Determine the (x, y) coordinate at the center of the cell enclosing the given text.  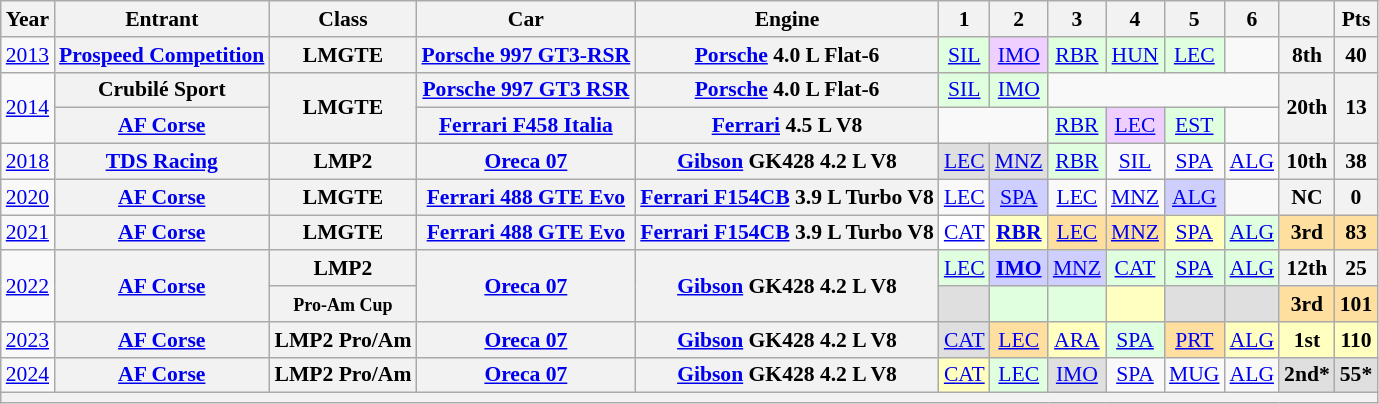
Year (28, 19)
Ferrari 4.5 L V8 (787, 126)
MUG (1194, 375)
Porsche 997 GT3-RSR (526, 55)
NC (1307, 197)
6 (1252, 19)
EST (1194, 126)
25 (1356, 269)
38 (1356, 162)
101 (1356, 304)
55* (1356, 375)
2nd* (1307, 375)
2013 (28, 55)
PRT (1194, 340)
2023 (28, 340)
3 (1077, 19)
1st (1307, 340)
ARA (1077, 340)
Engine (787, 19)
Prospeed Competition (162, 55)
83 (1356, 233)
Car (526, 19)
Entrant (162, 19)
Pts (1356, 19)
2 (1019, 19)
2021 (28, 233)
Ferrari F458 Italia (526, 126)
1 (964, 19)
2020 (28, 197)
5 (1194, 19)
8th (1307, 55)
2014 (28, 108)
20th (1307, 108)
2022 (28, 286)
40 (1356, 55)
110 (1356, 340)
HUN (1135, 55)
2018 (28, 162)
0 (1356, 197)
TDS Racing (162, 162)
Crubilé Sport (162, 90)
Class (342, 19)
13 (1356, 108)
4 (1135, 19)
2024 (28, 375)
10th (1307, 162)
Pro-Am Cup (342, 304)
Porsche 997 GT3 RSR (526, 90)
12th (1307, 269)
